Detect which cell encompasses the target text, then output its (X, Y) center coordinate. 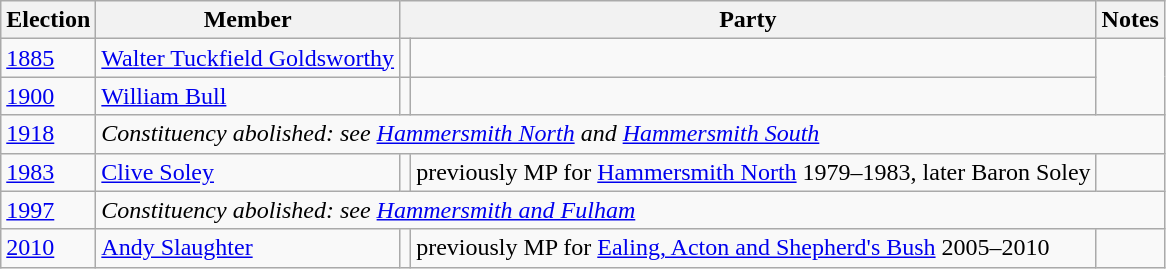
2010 (48, 248)
previously MP for Ealing, Acton and Shepherd's Bush 2005–2010 (754, 248)
William Bull (248, 96)
Constituency abolished: see Hammersmith North and Hammersmith South (630, 134)
1983 (48, 172)
Member (248, 20)
Walter Tuckfield Goldsworthy (248, 58)
1918 (48, 134)
previously MP for Hammersmith North 1979–1983, later Baron Soley (754, 172)
Constituency abolished: see Hammersmith and Fulham (630, 210)
Party (748, 20)
Election (48, 20)
1885 (48, 58)
Notes (1130, 20)
1900 (48, 96)
1997 (48, 210)
Andy Slaughter (248, 248)
Clive Soley (248, 172)
